Provide the [x, y] coordinate of the cell's center where the given text is located.  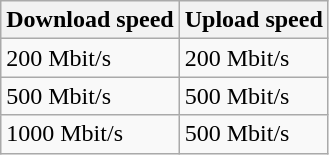
Upload speed [254, 20]
Download speed [90, 20]
1000 Mbit/s [90, 134]
